Pinpoint the cell where the given text exists, returning its [X, Y] midpoint coordinate. 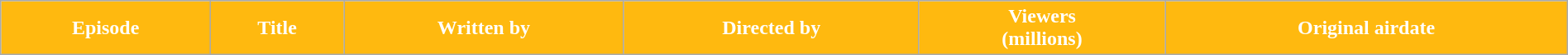
Directed by [771, 28]
Original airdate [1366, 28]
Episode [106, 28]
Title [278, 28]
Written by [485, 28]
Viewers(millions) [1042, 28]
